Scan for the cell matching the given text and deliver its (x, y) coordinate at center. 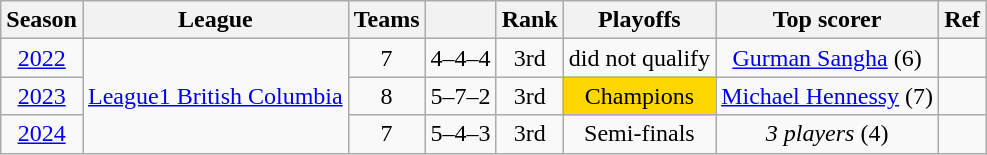
League (215, 20)
5–7–2 (460, 96)
Rank (530, 20)
Champions (639, 96)
League1 British Columbia (215, 96)
Playoffs (639, 20)
Michael Hennessy (7) (828, 96)
Ref (962, 20)
Season (42, 20)
3 players (4) (828, 134)
2024 (42, 134)
did not qualify (639, 58)
Semi-finals (639, 134)
8 (386, 96)
4–4–4 (460, 58)
5–4–3 (460, 134)
Teams (386, 20)
Top scorer (828, 20)
2023 (42, 96)
2022 (42, 58)
Gurman Sangha (6) (828, 58)
